Identify which cell holds the provided text, then report its [X, Y] central coordinate. 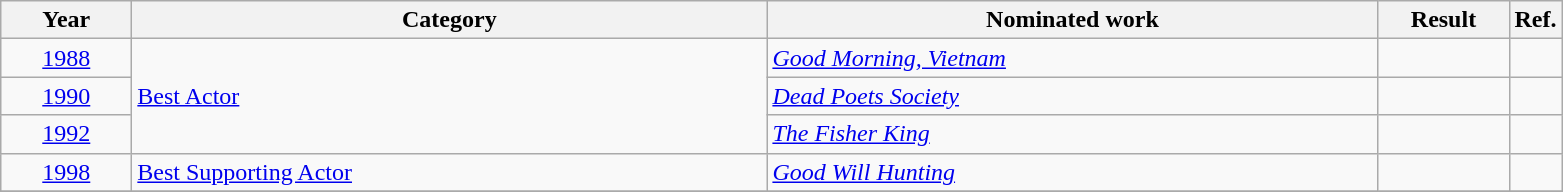
1990 [66, 96]
Category [450, 20]
Dead Poets Society [1072, 96]
1992 [66, 134]
Best Actor [450, 96]
Ref. [1536, 20]
Result [1444, 20]
Good Will Hunting [1072, 172]
Good Morning, Vietnam [1072, 58]
Year [66, 20]
Nominated work [1072, 20]
Best Supporting Actor [450, 172]
1988 [66, 58]
1998 [66, 172]
The Fisher King [1072, 134]
